From the cell containing the given text, extract its center point as [x, y] coordinate. 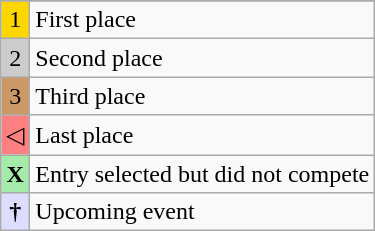
First place [202, 20]
Entry selected but did not compete [202, 173]
† [16, 212]
Upcoming event [202, 212]
◁ [16, 135]
Third place [202, 96]
Last place [202, 135]
1 [16, 20]
3 [16, 96]
X [16, 173]
Second place [202, 58]
2 [16, 58]
